Extract the (X, Y) coordinate from the center of the cell holding the provided text.  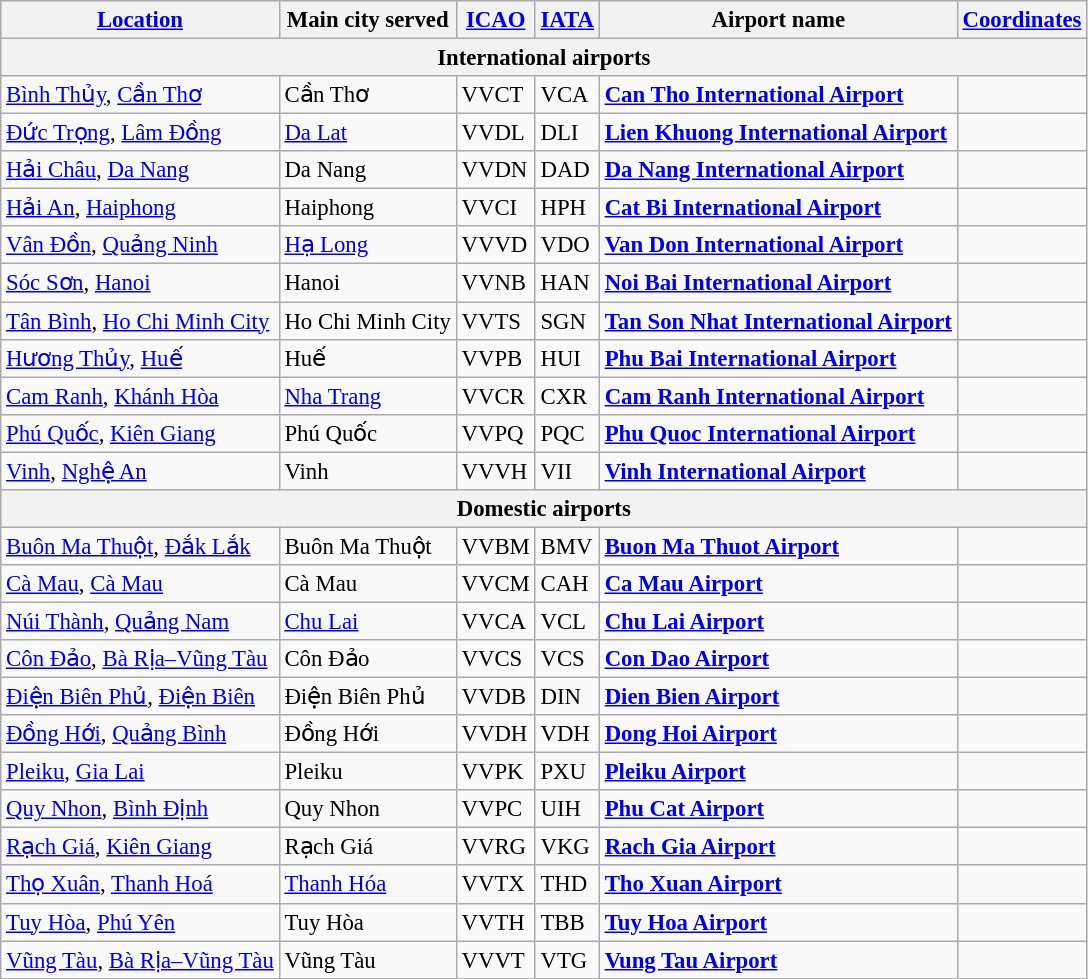
VVVD (496, 245)
VVDB (496, 697)
Bình Thủy, Cần Thơ (140, 95)
Vinh (368, 471)
VVPQ (496, 433)
Cat Bi International Airport (778, 208)
VVTS (496, 321)
VCS (567, 659)
VCA (567, 95)
VCL (567, 621)
Cà Mau, Cà Mau (140, 584)
VVCT (496, 95)
Domestic airports (544, 509)
Main city served (368, 20)
Côn Đảo (368, 659)
VVVH (496, 471)
UIH (567, 809)
VVCA (496, 621)
Sóc Sơn, Hanoi (140, 283)
VDO (567, 245)
Buôn Ma Thuột, Đắk Lắk (140, 546)
Vinh International Airport (778, 471)
Dien Bien Airport (778, 697)
Hải An, Haiphong (140, 208)
Da Nang International Airport (778, 170)
VVDN (496, 170)
Lien Khuong International Airport (778, 133)
CXR (567, 396)
Airport name (778, 20)
Tuy Hoa Airport (778, 922)
VTG (567, 960)
VVVT (496, 960)
Buôn Ma Thuột (368, 546)
Tuy Hòa, Phú Yên (140, 922)
Đồng Hới, Quảng Bình (140, 734)
Tuy Hòa (368, 922)
Vũng Tàu, Bà Rịa–Vũng Tàu (140, 960)
Haiphong (368, 208)
Ca Mau Airport (778, 584)
Buon Ma Thuot Airport (778, 546)
HPH (567, 208)
VVCI (496, 208)
TBB (567, 922)
Ho Chi Minh City (368, 321)
Pleiku Airport (778, 772)
Can Tho International Airport (778, 95)
Hương Thủy, Huế (140, 358)
VVBM (496, 546)
International airports (544, 58)
VVDL (496, 133)
Pleiku (368, 772)
Pleiku, Gia Lai (140, 772)
Phu Cat Airport (778, 809)
Rạch Giá, Kiên Giang (140, 847)
Dong Hoi Airport (778, 734)
Vân Đồn, Quảng Ninh (140, 245)
IATA (567, 20)
Noi Bai International Airport (778, 283)
DAD (567, 170)
Coordinates (1022, 20)
BMV (567, 546)
PQC (567, 433)
Rach Gia Airport (778, 847)
Quy Nhon, Bình Định (140, 809)
Da Nang (368, 170)
VVTX (496, 885)
Hạ Long (368, 245)
Phu Quoc International Airport (778, 433)
Phú Quốc (368, 433)
VVPK (496, 772)
Núi Thành, Quảng Nam (140, 621)
CAH (567, 584)
Đức Trọng, Lâm Đồng (140, 133)
DLI (567, 133)
Điện Biên Phủ, Điện Biên (140, 697)
Van Don International Airport (778, 245)
SGN (567, 321)
Vũng Tàu (368, 960)
VVRG (496, 847)
VVCR (496, 396)
VVTH (496, 922)
VVDH (496, 734)
PXU (567, 772)
Phu Bai International Airport (778, 358)
VKG (567, 847)
VVNB (496, 283)
THD (567, 885)
VVCM (496, 584)
VVPC (496, 809)
Con Dao Airport (778, 659)
VDH (567, 734)
Huế (368, 358)
Côn Đảo, Bà Rịa–Vũng Tàu (140, 659)
HUI (567, 358)
Vinh, Nghệ An (140, 471)
Cà Mau (368, 584)
VVPB (496, 358)
Da Lat (368, 133)
Đồng Hới (368, 734)
ICAO (496, 20)
Thọ Xuân, Thanh Hoá (140, 885)
Tan Son Nhat International Airport (778, 321)
HAN (567, 283)
Quy Nhon (368, 809)
Phú Quốc, Kiên Giang (140, 433)
Chu Lai Airport (778, 621)
Tân Bình, Ho Chi Minh City (140, 321)
VVCS (496, 659)
Rạch Giá (368, 847)
Chu Lai (368, 621)
Hanoi (368, 283)
VII (567, 471)
Cam Ranh, Khánh Hòa (140, 396)
Tho Xuan Airport (778, 885)
Cam Ranh International Airport (778, 396)
Hải Châu, Da Nang (140, 170)
DIN (567, 697)
Location (140, 20)
Nha Trang (368, 396)
Điện Biên Phủ (368, 697)
Cần Thơ (368, 95)
Vung Tau Airport (778, 960)
Thanh Hóa (368, 885)
